For the text-containing cell, return its midpoint in [x, y] coordinate format. 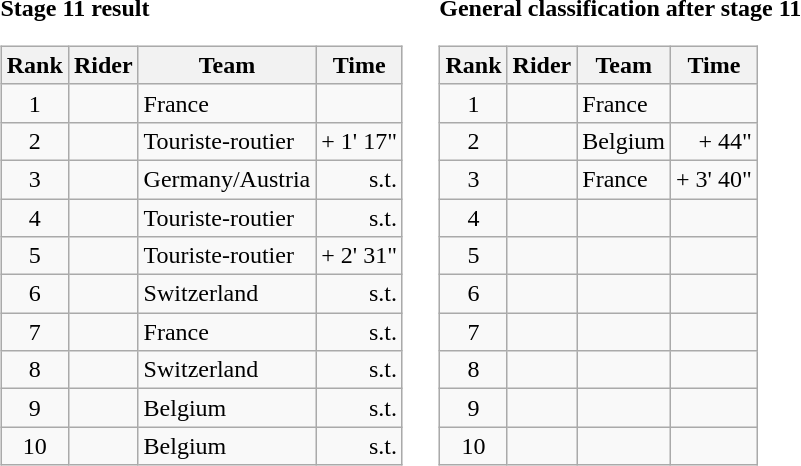
+ 3' 40" [714, 179]
Germany/Austria [227, 179]
+ 1' 17" [360, 141]
+ 2' 31" [360, 256]
+ 44" [714, 141]
